Detect which cell encompasses the target text, then output its [x, y] center coordinate. 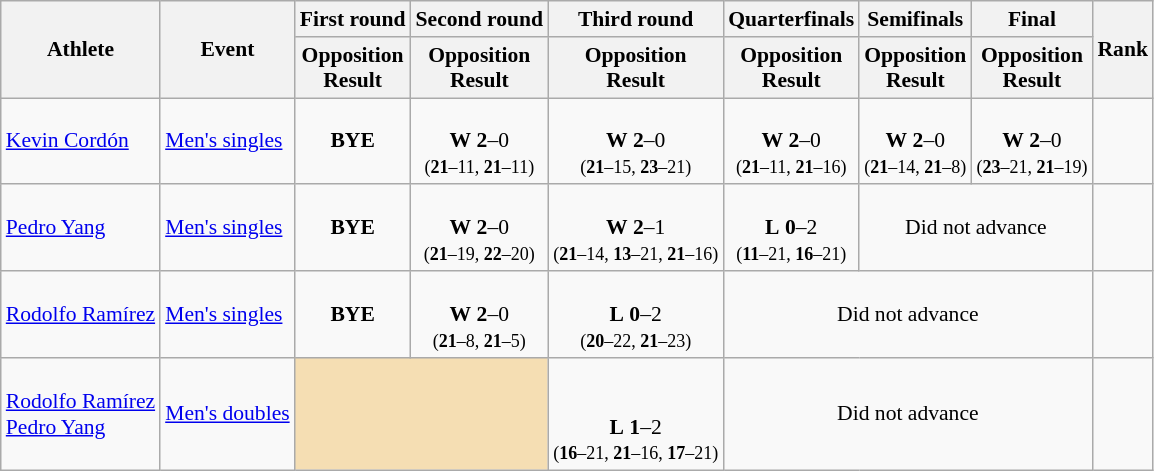
W 2–0(21–14, 21–8) [915, 142]
Final [1032, 19]
Rodolfo Ramírez [80, 314]
W 2–1(21–14, 13–21, 21–16) [636, 228]
Rank [1122, 50]
L 0–2(11–21, 16–21) [791, 228]
L 0–2(20–22, 21–23) [636, 314]
W 2–0(21–11, 21–11) [480, 142]
Kevin Cordón [80, 142]
W 2–0(21–15, 23–21) [636, 142]
Event [228, 50]
Second round [480, 19]
Athlete [80, 50]
Semifinals [915, 19]
Men's doubles [228, 414]
W 2–0(21–8, 21–5) [480, 314]
W 2–0(23–21, 21–19) [1032, 142]
W 2–0(21–11, 21–16) [791, 142]
Third round [636, 19]
Quarterfinals [791, 19]
W 2–0(21–19, 22–20) [480, 228]
Rodolfo RamírezPedro Yang [80, 414]
Pedro Yang [80, 228]
L 1–2(16–21, 21–16, 17–21) [636, 414]
First round [353, 19]
